Capture the cell that displays the provided text and extract its [x, y] central coordinate. 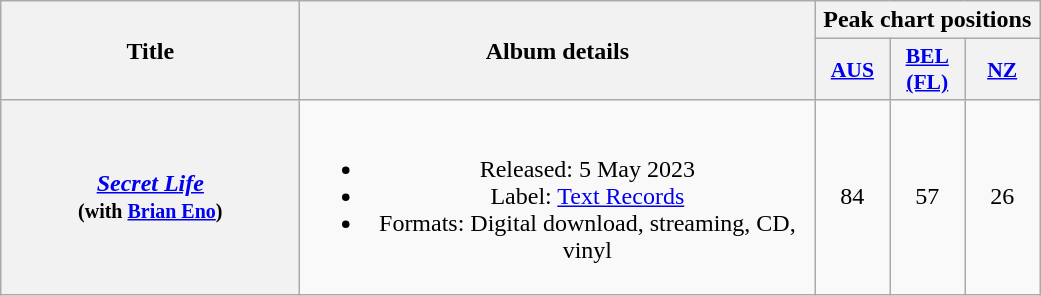
Released: 5 May 2023Label: Text RecordsFormats: Digital download, streaming, CD, vinyl [558, 197]
BEL(FL) [928, 70]
AUS [852, 70]
57 [928, 197]
Title [150, 50]
NZ [1002, 70]
26 [1002, 197]
Album details [558, 50]
Secret Life(with Brian Eno) [150, 197]
84 [852, 197]
Peak chart positions [928, 20]
